Locate the cell with the specified text and output its (X, Y) center coordinate. 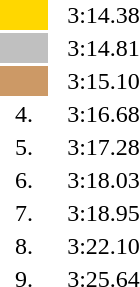
7. (24, 213)
6. (24, 180)
4. (24, 114)
8. (24, 246)
5. (24, 147)
